Identify which cell holds the provided text, then report its (x, y) central coordinate. 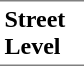
Street Level (42, 33)
